From the cell containing the given text, extract its center point as [x, y] coordinate. 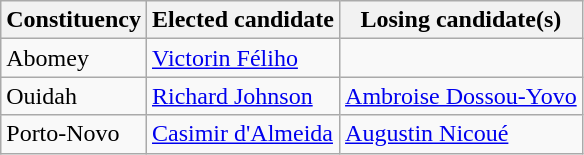
Elected candidate [242, 20]
Porto-Novo [74, 134]
Richard Johnson [242, 96]
Constituency [74, 20]
Abomey [74, 58]
Victorin Féliho [242, 58]
Ouidah [74, 96]
Augustin Nicoué [462, 134]
Losing candidate(s) [462, 20]
Ambroise Dossou-Yovo [462, 96]
Casimir d'Almeida [242, 134]
